For the text-containing cell, return its midpoint in [X, Y] coordinate format. 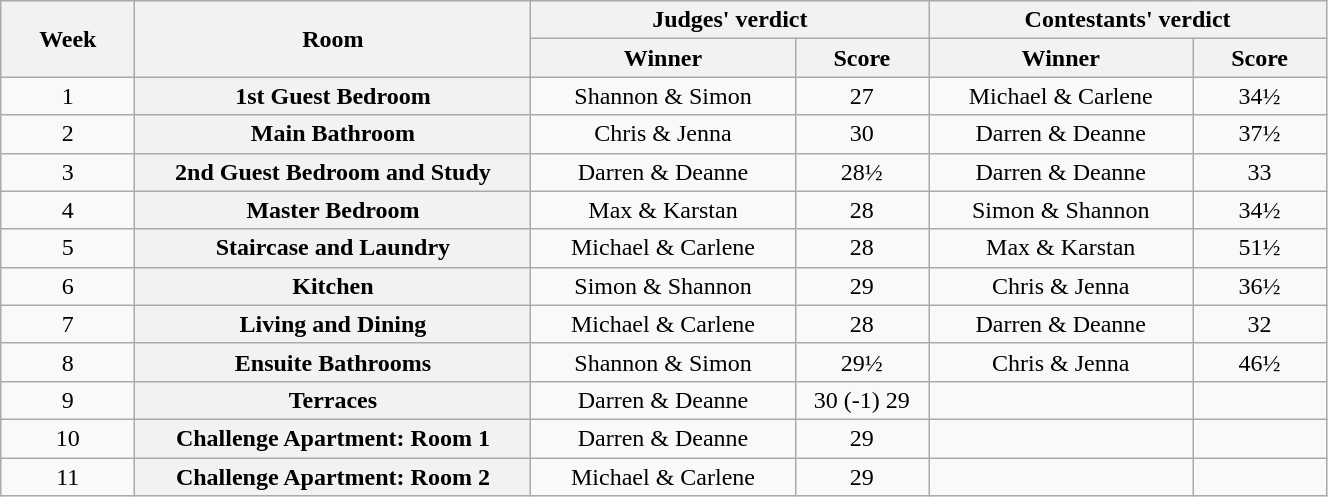
36½ [1260, 286]
8 [68, 362]
Judges' verdict [730, 20]
10 [68, 438]
9 [68, 400]
5 [68, 248]
7 [68, 324]
Master Bedroom [333, 210]
Room [333, 39]
27 [862, 96]
2nd Guest Bedroom and Study [333, 172]
Ensuite Bathrooms [333, 362]
2 [68, 134]
Main Bathroom [333, 134]
30 (-1) 29 [862, 400]
28½ [862, 172]
3 [68, 172]
37½ [1260, 134]
51½ [1260, 248]
32 [1260, 324]
Kitchen [333, 286]
1 [68, 96]
46½ [1260, 362]
Week [68, 39]
Living and Dining [333, 324]
1st Guest Bedroom [333, 96]
6 [68, 286]
4 [68, 210]
11 [68, 477]
Staircase and Laundry [333, 248]
29½ [862, 362]
Challenge Apartment: Room 2 [333, 477]
Contestants' verdict [1128, 20]
Challenge Apartment: Room 1 [333, 438]
33 [1260, 172]
Terraces [333, 400]
30 [862, 134]
